Determine the [x, y] coordinate at the center of the cell enclosing the given text.  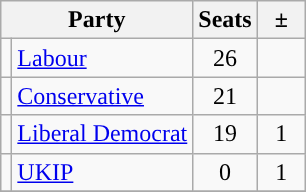
Labour [102, 58]
Conservative [102, 96]
19 [225, 134]
Seats [225, 20]
± [281, 20]
21 [225, 96]
Liberal Democrat [102, 134]
0 [225, 172]
UKIP [102, 172]
Party [97, 20]
26 [225, 58]
